Return the [x, y] coordinate for the center point of the cell that contains the specified text.  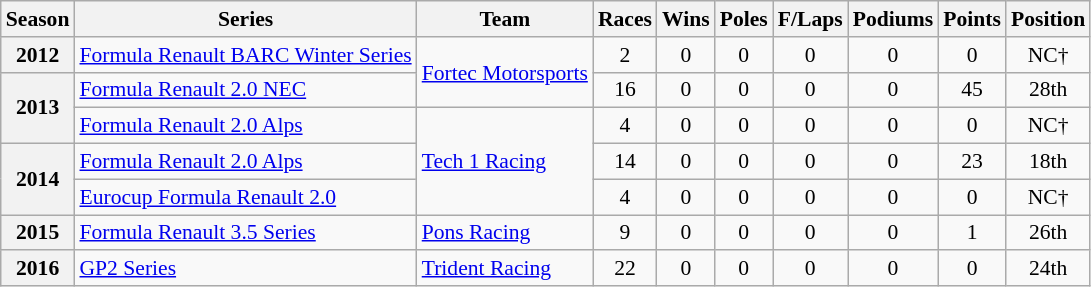
2015 [38, 233]
2 [625, 55]
16 [625, 90]
28th [1048, 90]
Position [1048, 19]
2016 [38, 269]
Races [625, 19]
Formula Renault BARC Winter Series [245, 55]
Tech 1 Racing [505, 162]
Pons Racing [505, 233]
23 [972, 162]
Podiums [894, 19]
Team [505, 19]
F/Laps [810, 19]
2014 [38, 180]
Season [38, 19]
18th [1048, 162]
14 [625, 162]
26th [1048, 233]
9 [625, 233]
Wins [686, 19]
2012 [38, 55]
2013 [38, 108]
Points [972, 19]
Trident Racing [505, 269]
22 [625, 269]
24th [1048, 269]
Eurocup Formula Renault 2.0 [245, 197]
45 [972, 90]
Formula Renault 3.5 Series [245, 233]
Formula Renault 2.0 NEC [245, 90]
GP2 Series [245, 269]
Series [245, 19]
1 [972, 233]
Poles [744, 19]
Fortec Motorsports [505, 72]
